For the text-containing cell, return its midpoint in [X, Y] coordinate format. 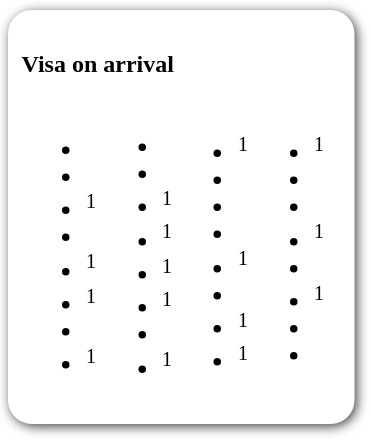
11111 [138, 243]
111 [290, 243]
Visa on arrival 1111 11111 1111 111 [178, 216]
